Return the (X, Y) coordinate for the center point of the cell that contains the specified text.  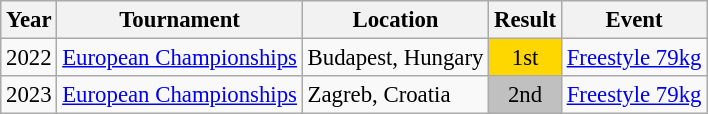
Tournament (180, 20)
Result (526, 20)
Zagreb, Croatia (395, 95)
Budapest, Hungary (395, 58)
Event (634, 20)
2022 (29, 58)
1st (526, 58)
2023 (29, 95)
Location (395, 20)
2nd (526, 95)
Year (29, 20)
